Extract the [X, Y] coordinate from the center of the cell holding the provided text.  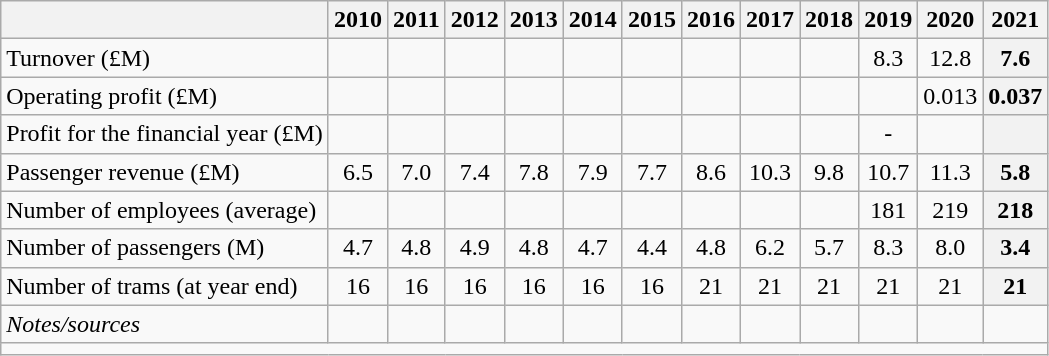
2014 [592, 20]
4.4 [652, 248]
Operating profit (£M) [165, 96]
7.0 [416, 172]
6.5 [358, 172]
Notes/sources [165, 324]
181 [888, 210]
2020 [950, 20]
5.8 [1016, 172]
7.6 [1016, 58]
Number of employees (average) [165, 210]
219 [950, 210]
10.7 [888, 172]
2011 [416, 20]
5.7 [830, 248]
11.3 [950, 172]
7.4 [474, 172]
2019 [888, 20]
2010 [358, 20]
Number of trams (at year end) [165, 286]
7.7 [652, 172]
0.013 [950, 96]
218 [1016, 210]
3.4 [1016, 248]
Number of passengers (M) [165, 248]
2018 [830, 20]
2016 [710, 20]
Turnover (£M) [165, 58]
7.8 [534, 172]
2017 [770, 20]
2013 [534, 20]
7.9 [592, 172]
Passenger revenue (£M) [165, 172]
8.6 [710, 172]
4.9 [474, 248]
- [888, 134]
2021 [1016, 20]
6.2 [770, 248]
10.3 [770, 172]
12.8 [950, 58]
0.037 [1016, 96]
2012 [474, 20]
2015 [652, 20]
9.8 [830, 172]
8.0 [950, 248]
Profit for the financial year (£M) [165, 134]
